Search for the cell housing the specified text and yield its [x, y] center coordinate. 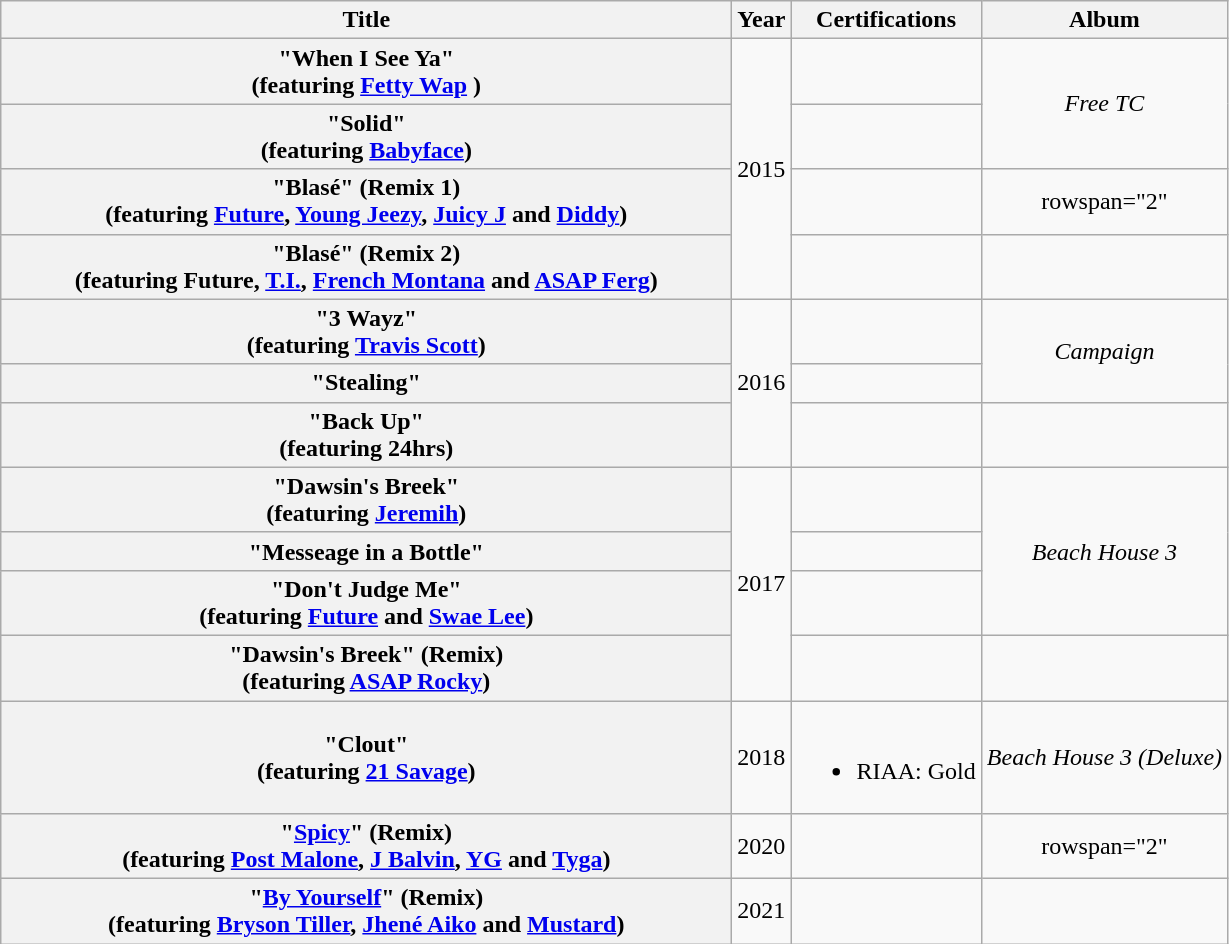
"Stealing" [366, 383]
"Don't Judge Me"(featuring Future and Swae Lee) [366, 602]
"3 Wayz"(featuring Travis Scott) [366, 332]
Certifications [886, 20]
"Messeage in a Bottle" [366, 551]
Beach House 3 (Deluxe) [1104, 756]
2021 [762, 912]
2015 [762, 169]
Beach House 3 [1104, 551]
Free TC [1104, 104]
"Spicy" (Remix)(featuring Post Malone, J Balvin, YG and Tyga) [366, 846]
"Blasé" (Remix 2)(featuring Future, T.I., French Montana and ASAP Ferg) [366, 266]
2020 [762, 846]
Album [1104, 20]
Year [762, 20]
2016 [762, 383]
"Clout"(featuring 21 Savage) [366, 756]
"When I See Ya"(featuring Fetty Wap ) [366, 72]
Title [366, 20]
"Dawsin's Breek" (Remix)(featuring ASAP Rocky) [366, 668]
"By Yourself" (Remix)(featuring Bryson Tiller, Jhené Aiko and Mustard) [366, 912]
2017 [762, 584]
"Blasé" (Remix 1)(featuring Future, Young Jeezy, Juicy J and Diddy) [366, 202]
2018 [762, 756]
"Solid"(featuring Babyface) [366, 136]
"Back Up"(featuring 24hrs) [366, 434]
RIAA: Gold [886, 756]
Campaign [1104, 350]
"Dawsin's Breek"(featuring Jeremih) [366, 500]
